Locate the cell with the specified text and output its (X, Y) center coordinate. 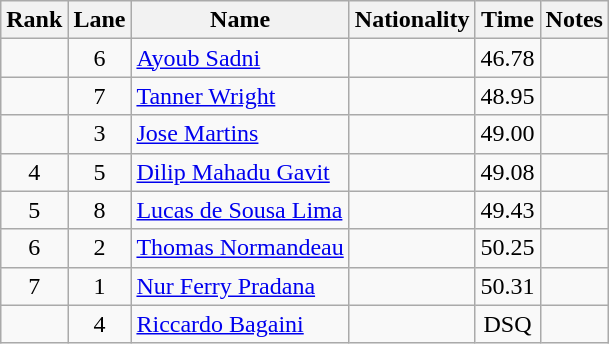
2 (100, 248)
Lucas de Sousa Lima (240, 210)
Lane (100, 20)
Dilip Mahadu Gavit (240, 172)
46.78 (508, 58)
50.25 (508, 248)
Nationality (412, 20)
Time (508, 20)
Jose Martins (240, 134)
49.00 (508, 134)
Ayoub Sadni (240, 58)
Name (240, 20)
DSQ (508, 324)
1 (100, 286)
49.43 (508, 210)
Rank (34, 20)
49.08 (508, 172)
Nur Ferry Pradana (240, 286)
Thomas Normandeau (240, 248)
Tanner Wright (240, 96)
50.31 (508, 286)
48.95 (508, 96)
Notes (574, 20)
3 (100, 134)
Riccardo Bagaini (240, 324)
8 (100, 210)
